From the cell containing the given text, extract its center point as [x, y] coordinate. 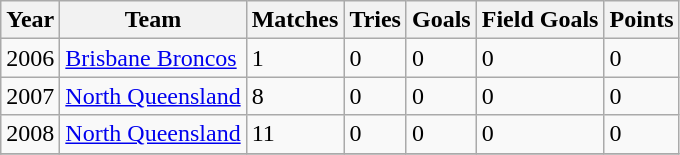
8 [295, 96]
Brisbane Broncos [153, 58]
Points [642, 20]
Goals [441, 20]
2008 [30, 134]
1 [295, 58]
Year [30, 20]
2006 [30, 58]
Team [153, 20]
11 [295, 134]
2007 [30, 96]
Matches [295, 20]
Tries [376, 20]
Field Goals [540, 20]
